Determine the (x, y) coordinate at the center of the cell enclosing the given text.  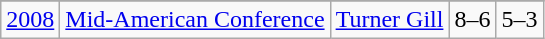
2008 (30, 20)
Turner Gill (390, 20)
Mid-American Conference (195, 20)
8–6 (472, 20)
5–3 (520, 20)
